Find where the given text appears and provide that cell's center as (X, Y) coordinate. 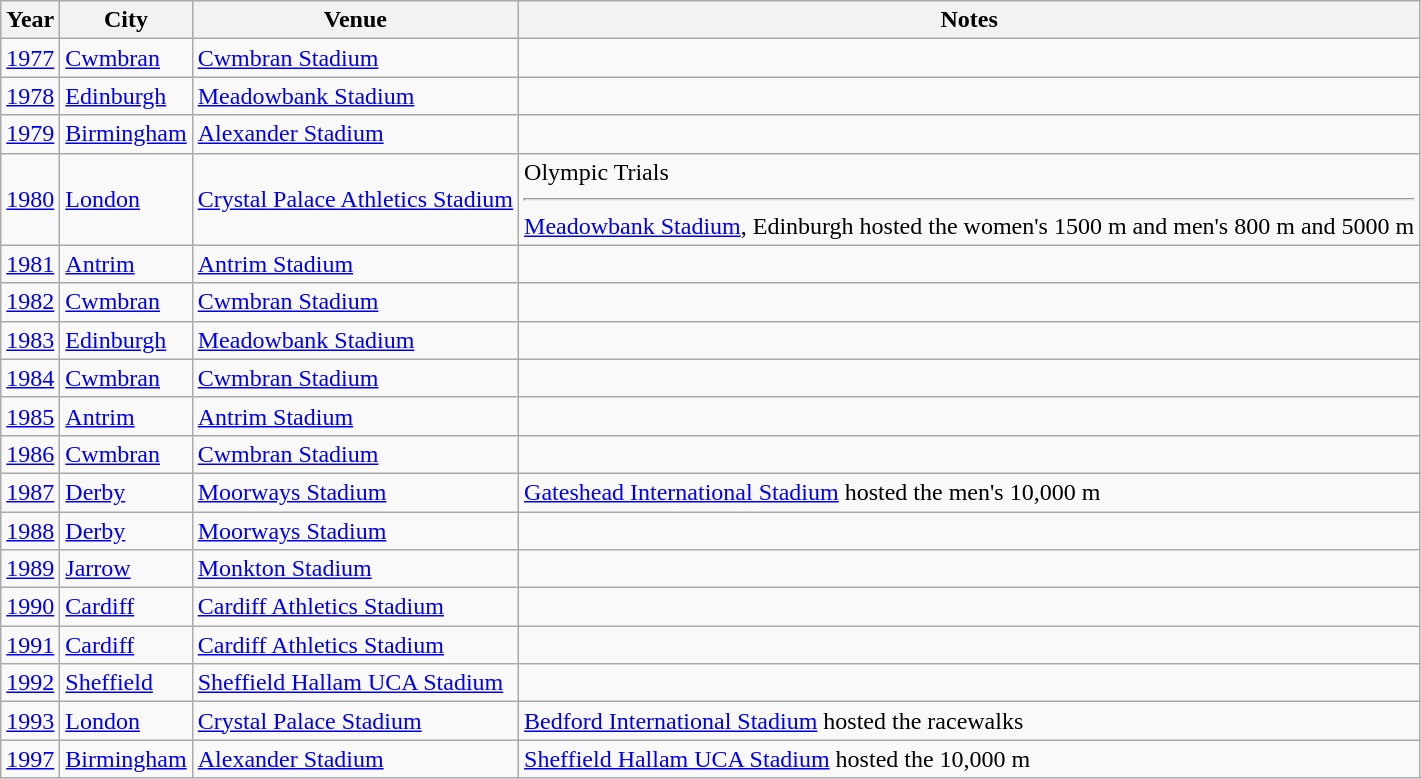
1981 (30, 264)
1992 (30, 683)
1979 (30, 134)
1988 (30, 531)
1983 (30, 340)
1989 (30, 569)
1980 (30, 199)
Sheffield Hallam UCA Stadium hosted the 10,000 m (970, 759)
1984 (30, 378)
Bedford International Stadium hosted the racewalks (970, 721)
1987 (30, 492)
1978 (30, 96)
Venue (355, 20)
City (126, 20)
1985 (30, 416)
Gateshead International Stadium hosted the men's 10,000 m (970, 492)
Year (30, 20)
Crystal Palace Athletics Stadium (355, 199)
Monkton Stadium (355, 569)
1986 (30, 454)
Notes (970, 20)
Sheffield Hallam UCA Stadium (355, 683)
1997 (30, 759)
1993 (30, 721)
1977 (30, 58)
Sheffield (126, 683)
Jarrow (126, 569)
1990 (30, 607)
1991 (30, 645)
Crystal Palace Stadium (355, 721)
1982 (30, 302)
Olympic TrialsMeadowbank Stadium, Edinburgh hosted the women's 1500 m and men's 800 m and 5000 m (970, 199)
